Detect which cell encompasses the target text, then output its [x, y] center coordinate. 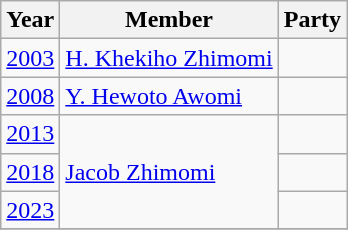
2018 [30, 172]
Y. Hewoto Awomi [169, 96]
Member [169, 20]
2013 [30, 134]
Jacob Zhimomi [169, 172]
H. Khekiho Zhimomi [169, 58]
Party [312, 20]
2003 [30, 58]
2008 [30, 96]
2023 [30, 210]
Year [30, 20]
